Scan for the cell matching the given text and deliver its [x, y] coordinate at center. 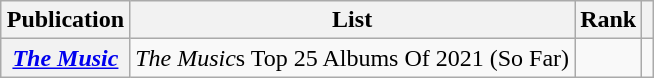
Publication [65, 20]
Rank [608, 20]
The Music [65, 58]
List [352, 20]
The Musics Top 25 Albums Of 2021 (So Far) [352, 58]
